Determine the [X, Y] coordinate at the center of the cell enclosing the given text.  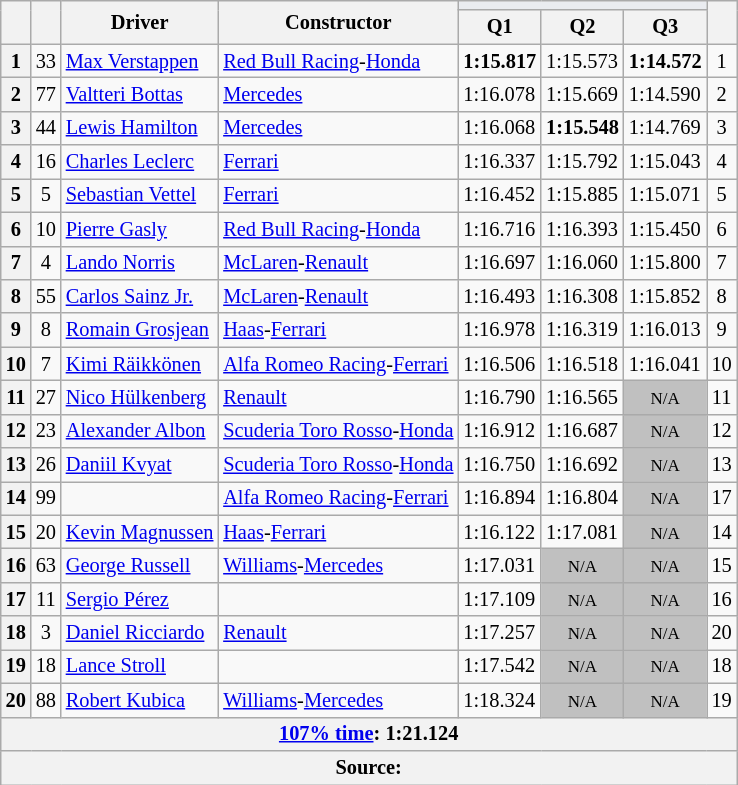
33 [46, 61]
Daniel Ricciardo [140, 633]
Source: [369, 767]
Lance Stroll [140, 666]
1:17.257 [500, 633]
1:16.060 [582, 263]
1:15.450 [666, 229]
1:15.800 [666, 263]
1:17.542 [500, 666]
Q2 [582, 27]
1:16.750 [500, 465]
Charles Leclerc [140, 162]
Kevin Magnussen [140, 532]
1:16.978 [500, 330]
1:18.324 [500, 700]
1:17.109 [500, 599]
27 [46, 397]
1:15.885 [582, 195]
1:16.078 [500, 94]
1:15.573 [582, 61]
1:15.817 [500, 61]
Q3 [666, 27]
Romain Grosjean [140, 330]
1:16.506 [500, 364]
1:15.071 [666, 195]
Q1 [500, 27]
Driver [140, 22]
Sebastian Vettel [140, 195]
1:16.493 [500, 296]
1:17.031 [500, 565]
1:16.308 [582, 296]
Daniil Kvyat [140, 465]
1:16.716 [500, 229]
1:16.452 [500, 195]
1:16.122 [500, 532]
26 [46, 465]
1:16.068 [500, 128]
Alexander Albon [140, 431]
63 [46, 565]
1:15.669 [582, 94]
1:15.792 [582, 162]
1:16.393 [582, 229]
1:14.590 [666, 94]
44 [46, 128]
107% time: 1:21.124 [369, 734]
1:16.319 [582, 330]
Carlos Sainz Jr. [140, 296]
1:16.912 [500, 431]
1:17.081 [582, 532]
George Russell [140, 565]
1:15.548 [582, 128]
1:16.041 [666, 364]
1:16.565 [582, 397]
1:16.894 [500, 498]
88 [46, 700]
55 [46, 296]
Lando Norris [140, 263]
77 [46, 94]
99 [46, 498]
23 [46, 431]
Lewis Hamilton [140, 128]
Valtteri Bottas [140, 94]
1:14.769 [666, 128]
1:16.687 [582, 431]
Pierre Gasly [140, 229]
1:16.013 [666, 330]
1:16.692 [582, 465]
1:15.043 [666, 162]
Sergio Pérez [140, 599]
Nico Hülkenberg [140, 397]
1:16.804 [582, 498]
1:16.518 [582, 364]
Kimi Räikkönen [140, 364]
Max Verstappen [140, 61]
Robert Kubica [140, 700]
Constructor [338, 22]
1:16.337 [500, 162]
1:14.572 [666, 61]
1:15.852 [666, 296]
1:16.790 [500, 397]
1:16.697 [500, 263]
